Capture the cell that displays the provided text and extract its [X, Y] central coordinate. 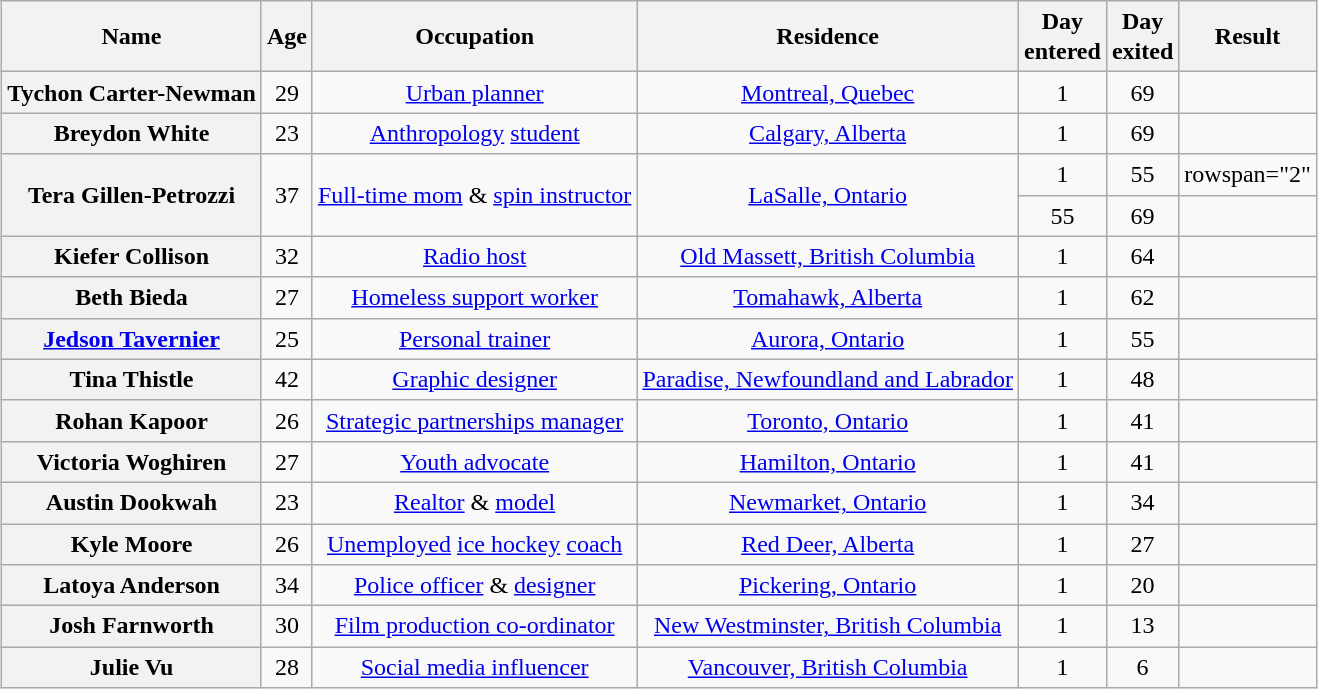
6 [1142, 668]
Tina Thistle [132, 380]
Julie Vu [132, 668]
48 [1142, 380]
Calgary, Alberta [828, 134]
28 [286, 668]
New Westminster, British Columbia [828, 626]
Unemployed ice hockey coach [474, 544]
Jedson Tavernier [132, 338]
rowspan="2" [1248, 174]
Aurora, Ontario [828, 338]
Youth advocate [474, 462]
Josh Farnworth [132, 626]
37 [286, 195]
Social media influencer [474, 668]
Montreal, Quebec [828, 92]
Age [286, 36]
Rohan Kapoor [132, 420]
Tychon Carter-Newman [132, 92]
Dayentered [1062, 36]
30 [286, 626]
Tera Gillen-Petrozzi [132, 195]
Dayexited [1142, 36]
32 [286, 256]
Film production co-ordinator [474, 626]
Result [1248, 36]
42 [286, 380]
29 [286, 92]
Latoya Anderson [132, 586]
Hamilton, Ontario [828, 462]
Police officer & designer [474, 586]
Anthropology student [474, 134]
Graphic designer [474, 380]
Beth Bieda [132, 298]
64 [1142, 256]
Vancouver, British Columbia [828, 668]
Full-time mom & spin instructor [474, 195]
Red Deer, Alberta [828, 544]
Breydon White [132, 134]
Residence [828, 36]
Realtor & model [474, 502]
Paradise, Newfoundland and Labrador [828, 380]
Victoria Woghiren [132, 462]
Strategic partnerships manager [474, 420]
62 [1142, 298]
Occupation [474, 36]
Kyle Moore [132, 544]
Newmarket, Ontario [828, 502]
25 [286, 338]
Kiefer Collison [132, 256]
LaSalle, Ontario [828, 195]
Pickering, Ontario [828, 586]
Radio host [474, 256]
Austin Dookwah [132, 502]
20 [1142, 586]
Tomahawk, Alberta [828, 298]
Personal trainer [474, 338]
Old Massett, British Columbia [828, 256]
Toronto, Ontario [828, 420]
13 [1142, 626]
Name [132, 36]
Urban planner [474, 92]
Homeless support worker [474, 298]
